Return the [X, Y] coordinate for the center point of the cell that contains the specified text.  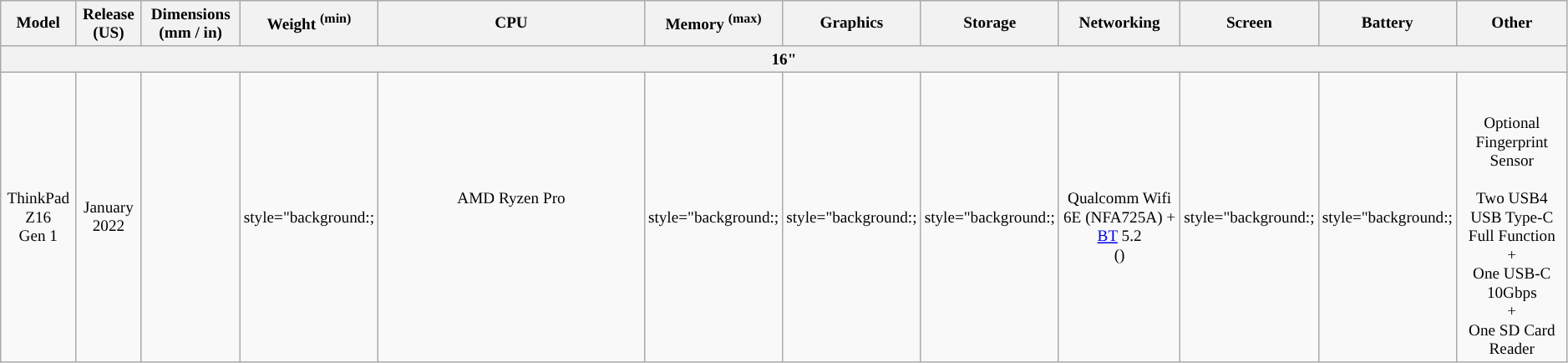
Model [38, 23]
Qualcomm Wifi 6E (NFA725A) + BT 5.2 () [1119, 217]
Dimensions (mm / in) [190, 23]
Weight (min) [309, 23]
Screen [1250, 23]
Memory (max) [713, 23]
CPU [511, 23]
16" [784, 59]
Storage [989, 23]
Graphics [852, 23]
Battery [1387, 23]
AMD Ryzen Pro [511, 217]
Networking [1119, 23]
Optional Fingerprint SensorTwo USB4 USB Type-C Full Function+One USB-C 10Gbps+One SD Card Reader [1512, 217]
Other [1512, 23]
Release (US) [109, 23]
ThinkPad Z16 Gen 1 [38, 217]
January 2022 [109, 217]
